Return [x, y] of the center of cell containing provided text 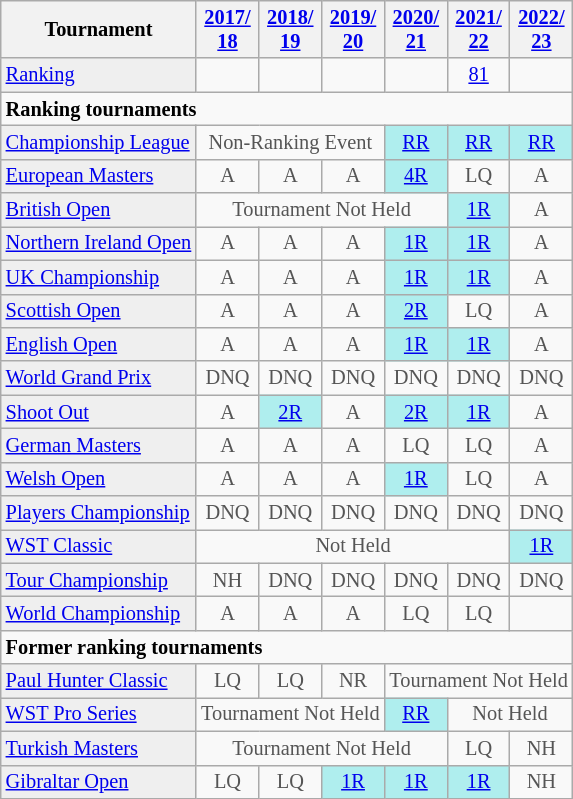
European Masters [98, 176]
World Championship [98, 613]
Non-Ranking Event [290, 142]
Turkish Masters [98, 748]
Scottish Open [98, 311]
WST Pro Series [98, 714]
Shoot Out [98, 412]
English Open [98, 344]
2017/18 [228, 29]
2020/21 [416, 29]
Former ranking tournaments [287, 647]
2022/23 [542, 29]
NR [354, 681]
2021/22 [478, 29]
UK Championship [98, 277]
2018/19 [290, 29]
British Open [98, 210]
Players Championship [98, 513]
Gibraltar Open [98, 782]
Ranking tournaments [287, 109]
Welsh Open [98, 479]
Championship League [98, 142]
Ranking [98, 75]
81 [478, 75]
4R [416, 176]
Paul Hunter Classic [98, 681]
Tournament [98, 29]
2019/20 [354, 29]
WST Classic [98, 546]
Northern Ireland Open [98, 243]
Tour Championship [98, 580]
World Grand Prix [98, 378]
German Masters [98, 445]
